Locate the cell with the specified text and output its [X, Y] center coordinate. 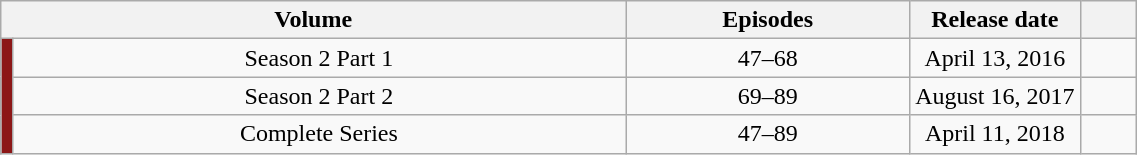
April 13, 2016 [995, 58]
69–89 [768, 96]
Volume [314, 20]
Complete Series [319, 134]
Season 2 Part 1 [319, 58]
Episodes [768, 20]
47–89 [768, 134]
Release date [995, 20]
April 11, 2018 [995, 134]
Season 2 Part 2 [319, 96]
August 16, 2017 [995, 96]
47–68 [768, 58]
